Scan for the cell matching the given text and deliver its (x, y) coordinate at center. 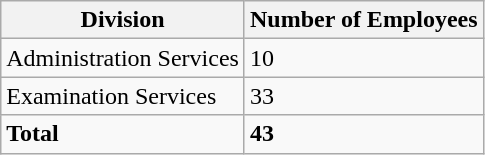
Total (123, 134)
33 (364, 96)
Number of Employees (364, 20)
Division (123, 20)
43 (364, 134)
10 (364, 58)
Examination Services (123, 96)
Administration Services (123, 58)
